Capture the cell that displays the provided text and extract its [X, Y] central coordinate. 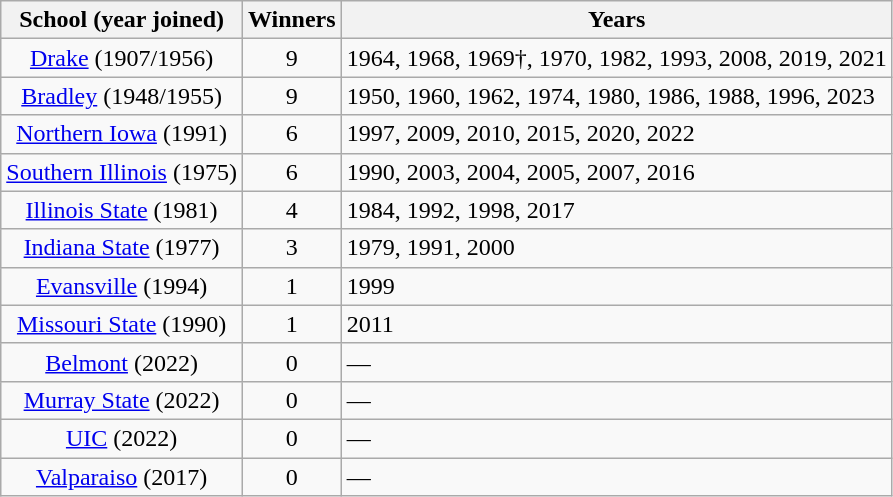
1950, 1960, 1962, 1974, 1980, 1986, 1988, 1996, 2023 [616, 96]
Winners [292, 20]
UIC (2022) [122, 438]
1979, 1991, 2000 [616, 248]
School (year joined) [122, 20]
1997, 2009, 2010, 2015, 2020, 2022 [616, 134]
Indiana State (1977) [122, 248]
Bradley (1948/1955) [122, 96]
4 [292, 210]
2011 [616, 324]
Northern Iowa (1991) [122, 134]
1990, 2003, 2004, 2005, 2007, 2016 [616, 172]
Evansville (1994) [122, 286]
3 [292, 248]
Belmont (2022) [122, 362]
Missouri State (1990) [122, 324]
Illinois State (1981) [122, 210]
Murray State (2022) [122, 400]
Years [616, 20]
Southern Illinois (1975) [122, 172]
1999 [616, 286]
Drake (1907/1956) [122, 58]
1964, 1968, 1969†, 1970, 1982, 1993, 2008, 2019, 2021 [616, 58]
1984, 1992, 1998, 2017 [616, 210]
Valparaiso (2017) [122, 477]
